Scan for the cell matching the given text and deliver its [x, y] coordinate at center. 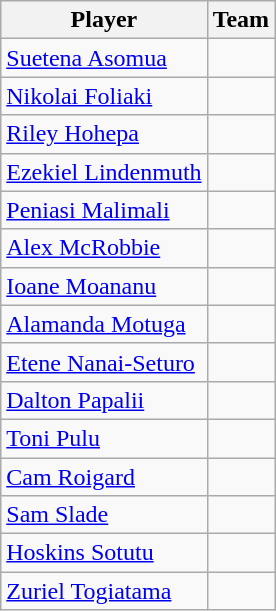
Zuriel Togiatama [104, 591]
Ezekiel Lindenmuth [104, 172]
Dalton Papalii [104, 400]
Hoskins Sotutu [104, 553]
Peniasi Malimali [104, 210]
Toni Pulu [104, 438]
Alex McRobbie [104, 248]
Ioane Moananu [104, 286]
Riley Hohepa [104, 134]
Cam Roigard [104, 477]
Nikolai Foliaki [104, 96]
Suetena Asomua [104, 58]
Etene Nanai-Seturo [104, 362]
Team [241, 20]
Sam Slade [104, 515]
Alamanda Motuga [104, 324]
Player [104, 20]
